Return [X, Y] of the center of cell containing provided text 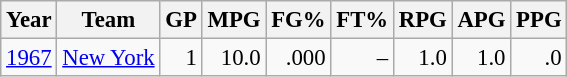
– [362, 58]
10.0 [234, 58]
.000 [298, 58]
Year [29, 20]
.0 [539, 58]
PPG [539, 20]
1967 [29, 58]
FG% [298, 20]
Team [108, 20]
1 [181, 58]
New York [108, 58]
RPG [422, 20]
GP [181, 20]
MPG [234, 20]
FT% [362, 20]
APG [482, 20]
